Scan for the cell matching the given text and deliver its [X, Y] coordinate at center. 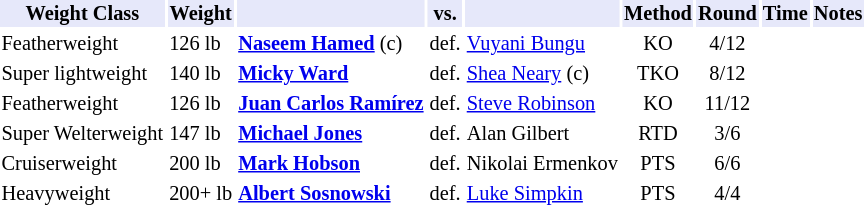
Time [785, 14]
Nikolai Ermenkov [542, 164]
11/12 [727, 104]
Vuyani Bungu [542, 44]
6/6 [727, 164]
200 lb [201, 164]
Naseem Hamed (c) [331, 44]
vs. [445, 14]
Michael Jones [331, 134]
RTD [658, 134]
TKO [658, 74]
Round [727, 14]
Notes [838, 14]
147 lb [201, 134]
Cruiserweight [82, 164]
Method [658, 14]
Shea Neary (c) [542, 74]
Mark Hobson [331, 164]
8/12 [727, 74]
Weight Class [82, 14]
Super lightweight [82, 74]
140 lb [201, 74]
Juan Carlos Ramírez [331, 104]
4/12 [727, 44]
3/6 [727, 134]
Alan Gilbert [542, 134]
Micky Ward [331, 74]
Weight [201, 14]
Steve Robinson [542, 104]
PTS [658, 164]
Super Welterweight [82, 134]
